Capture the cell that displays the provided text and extract its (x, y) central coordinate. 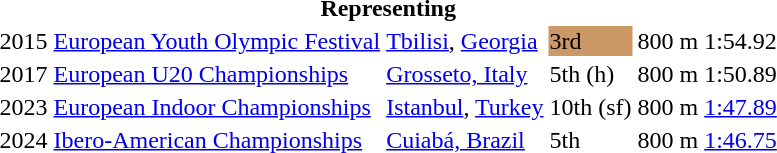
Istanbul, Turkey (465, 107)
5th (h) (590, 74)
3rd (590, 41)
European U20 Championships (217, 74)
Tbilisi, Georgia (465, 41)
European Indoor Championships (217, 107)
10th (sf) (590, 107)
European Youth Olympic Festival (217, 41)
Grosseto, Italy (465, 74)
